Identify which cell holds the provided text, then report its (x, y) central coordinate. 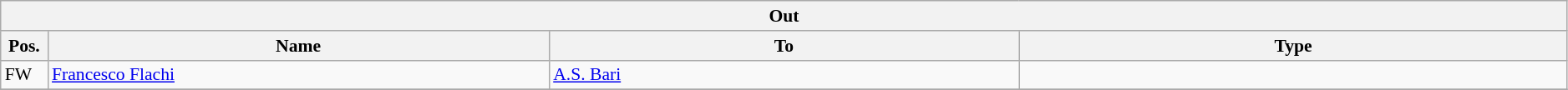
To (784, 46)
A.S. Bari (784, 75)
Type (1293, 46)
Name (298, 46)
Out (784, 16)
FW (24, 75)
Francesco Flachi (298, 75)
Pos. (24, 46)
